Identify which cell holds the provided text, then report its (X, Y) central coordinate. 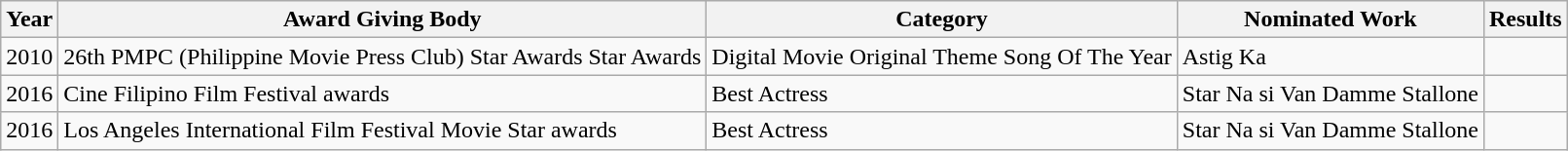
Category (942, 19)
Digital Movie Original Theme Song Of The Year (942, 57)
Cine Filipino Film Festival awards (383, 94)
26th PMPC (Philippine Movie Press Club) Star Awards Star Awards (383, 57)
2010 (29, 57)
Los Angeles International Film Festival Movie Star awards (383, 131)
Award Giving Body (383, 19)
Astig Ka (1330, 57)
Nominated Work (1330, 19)
Results (1525, 19)
Year (29, 19)
